For the text-containing cell, return its midpoint in [x, y] coordinate format. 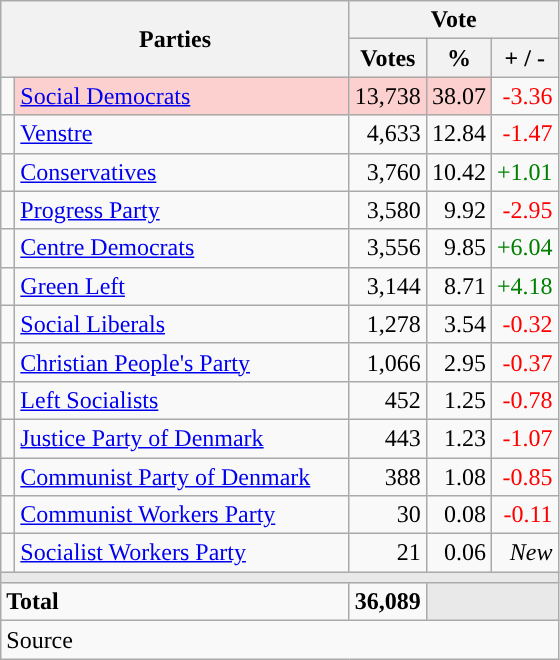
Parties [176, 39]
Source [280, 640]
% [458, 58]
-1.47 [524, 134]
1,278 [388, 324]
Christian People's Party [182, 362]
-0.37 [524, 362]
Progress Party [182, 210]
Total [176, 602]
+4.18 [524, 286]
Votes [388, 58]
Venstre [182, 134]
4,633 [388, 134]
388 [388, 477]
2.95 [458, 362]
3,144 [388, 286]
-3.36 [524, 96]
+ / - [524, 58]
1.23 [458, 438]
443 [388, 438]
0.08 [458, 515]
0.06 [458, 553]
-0.11 [524, 515]
3,580 [388, 210]
1.25 [458, 400]
-0.85 [524, 477]
12.84 [458, 134]
38.07 [458, 96]
1,066 [388, 362]
+1.01 [524, 172]
452 [388, 400]
30 [388, 515]
8.71 [458, 286]
Socialist Workers Party [182, 553]
Communist Party of Denmark [182, 477]
-0.32 [524, 324]
36,089 [388, 602]
Conservatives [182, 172]
9.85 [458, 248]
13,738 [388, 96]
3,760 [388, 172]
New [524, 553]
10.42 [458, 172]
-2.95 [524, 210]
Vote [454, 20]
21 [388, 553]
Left Socialists [182, 400]
Social Liberals [182, 324]
Communist Workers Party [182, 515]
Centre Democrats [182, 248]
3,556 [388, 248]
Justice Party of Denmark [182, 438]
-1.07 [524, 438]
9.92 [458, 210]
Social Democrats [182, 96]
1.08 [458, 477]
Green Left [182, 286]
+6.04 [524, 248]
-0.78 [524, 400]
3.54 [458, 324]
